For the text-containing cell, return its midpoint in [X, Y] coordinate format. 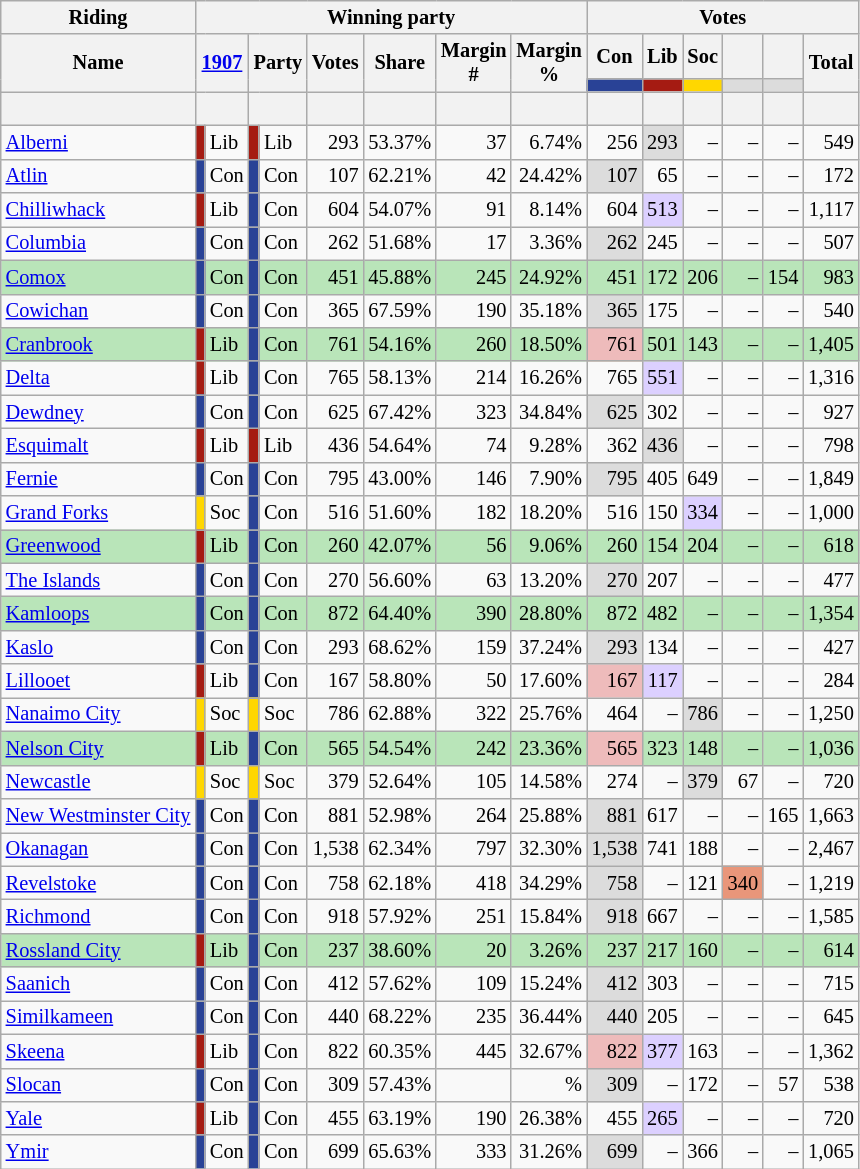
501 [662, 344]
7.90% [548, 479]
20 [474, 950]
13.20% [548, 580]
62.88% [400, 714]
134 [662, 647]
160 [703, 950]
182 [474, 513]
Richmond [98, 916]
Delta [98, 378]
37.24% [548, 647]
649 [703, 479]
1,250 [831, 714]
8.14% [548, 210]
Dewdney [98, 412]
Winning party [390, 17]
Margin% [548, 63]
927 [831, 412]
63 [474, 580]
Esquimalt [98, 445]
Newcastle [98, 782]
51.68% [400, 243]
68.62% [400, 647]
35.18% [548, 311]
2,467 [831, 849]
37 [474, 142]
54.07% [400, 210]
235 [474, 1017]
798 [831, 445]
15.24% [548, 984]
Rossland City [98, 950]
24.42% [548, 176]
1,405 [831, 344]
377 [662, 1051]
50 [474, 681]
67.59% [400, 311]
274 [615, 782]
617 [662, 815]
67 [743, 782]
62.18% [400, 883]
Party [278, 63]
64.40% [400, 613]
Similkameen [98, 1017]
207 [662, 580]
65 [662, 176]
251 [474, 916]
797 [474, 849]
Kamloops [98, 613]
1,362 [831, 1051]
57.43% [400, 1085]
42.07% [400, 546]
3.36% [548, 243]
The Islands [98, 580]
540 [831, 311]
Chilliwhack [98, 210]
121 [703, 883]
25.88% [548, 815]
513 [662, 210]
1,000 [831, 513]
405 [662, 479]
667 [662, 916]
614 [831, 950]
52.98% [400, 815]
538 [831, 1085]
Skeena [98, 1051]
256 [615, 142]
148 [703, 748]
645 [831, 1017]
Name [98, 63]
32.30% [548, 849]
58.13% [400, 378]
206 [703, 277]
65.63% [400, 1152]
58.80% [400, 681]
18.50% [548, 344]
56 [474, 546]
284 [831, 681]
6.74% [548, 142]
217 [662, 950]
91 [474, 210]
205 [662, 1017]
143 [703, 344]
Alberni [98, 142]
302 [662, 412]
Revelstoke [98, 883]
1,036 [831, 748]
175 [662, 311]
165 [783, 815]
1,117 [831, 210]
18.20% [548, 513]
Greenwood [98, 546]
28.80% [548, 613]
Fernie [98, 479]
Lillooet [98, 681]
Yale [98, 1118]
303 [662, 984]
31.26% [548, 1152]
Cranbrook [98, 344]
242 [474, 748]
Comox [98, 277]
983 [831, 277]
67.42% [400, 412]
57 [783, 1085]
159 [474, 647]
Nanaimo City [98, 714]
Nelson City [98, 748]
15.84% [548, 916]
57.62% [400, 984]
464 [615, 714]
482 [662, 613]
366 [703, 1152]
% [548, 1085]
Grand Forks [98, 513]
Ymir [98, 1152]
618 [831, 546]
445 [474, 1051]
51.60% [400, 513]
14.58% [548, 782]
32.67% [548, 1051]
9.06% [548, 546]
1,849 [831, 479]
16.26% [548, 378]
549 [831, 142]
715 [831, 984]
Margin# [474, 63]
117 [662, 681]
Atlin [98, 176]
25.76% [548, 714]
Saanich [98, 984]
Okanagan [98, 849]
17.60% [548, 681]
54.54% [400, 748]
264 [474, 815]
3.26% [548, 950]
427 [831, 647]
741 [662, 849]
1,065 [831, 1152]
Total [831, 63]
204 [703, 546]
62.21% [400, 176]
45.88% [400, 277]
54.64% [400, 445]
265 [662, 1118]
Cowichan [98, 311]
188 [703, 849]
68.22% [400, 1017]
63.19% [400, 1118]
Kaslo [98, 647]
56.60% [400, 580]
38.60% [400, 950]
54.16% [400, 344]
150 [662, 513]
42 [474, 176]
1,663 [831, 815]
23.36% [548, 748]
60.35% [400, 1051]
24.92% [548, 277]
1,219 [831, 883]
163 [703, 1051]
551 [662, 378]
334 [703, 513]
333 [474, 1152]
1,354 [831, 613]
62.34% [400, 849]
New Westminster City [98, 815]
418 [474, 883]
362 [615, 445]
146 [474, 479]
34.29% [548, 883]
53.37% [400, 142]
507 [831, 243]
34.84% [548, 412]
9.28% [548, 445]
1907 [222, 63]
Riding [98, 17]
57.92% [400, 916]
105 [474, 782]
26.38% [548, 1118]
1,585 [831, 916]
Slocan [98, 1085]
322 [474, 714]
43.00% [400, 479]
Columbia [98, 243]
17 [474, 243]
340 [743, 883]
1,316 [831, 378]
74 [474, 445]
390 [474, 613]
214 [474, 378]
Share [400, 63]
477 [831, 580]
52.64% [400, 782]
109 [474, 984]
36.44% [548, 1017]
